For the text-containing cell, return its midpoint in (x, y) coordinate format. 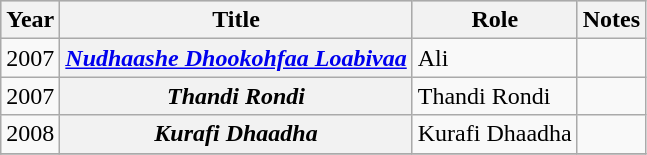
Year (30, 20)
Notes (611, 20)
Role (494, 20)
Title (236, 20)
Ali (494, 58)
Nudhaashe Dhookohfaa Loabivaa (236, 58)
2008 (30, 134)
